Detect which cell encompasses the target text, then output its [x, y] center coordinate. 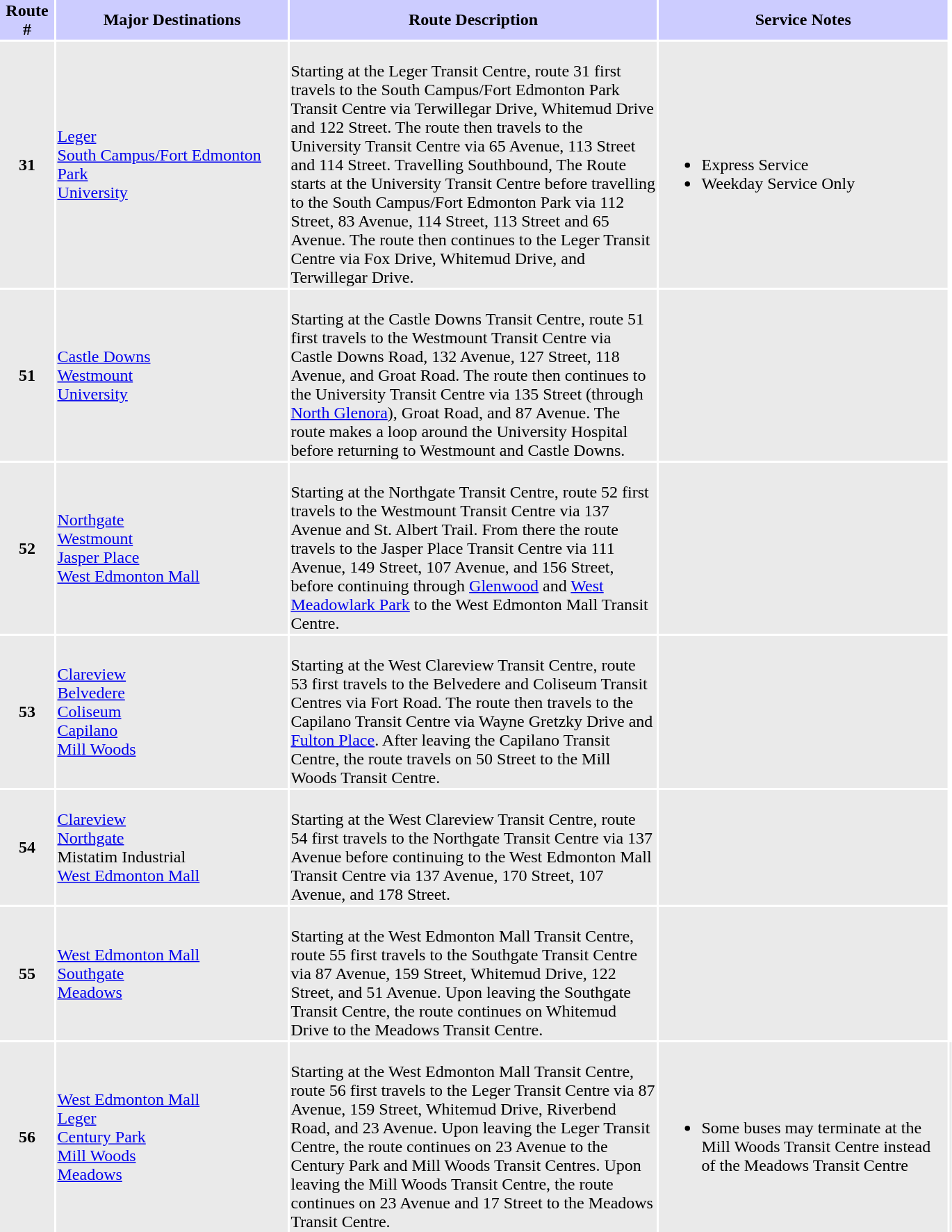
51 [27, 375]
Service Notes [803, 19]
West Edmonton MallLegerCentury ParkMill Woods Meadows [172, 1137]
Route Description [473, 19]
Major Destinations [172, 19]
52 [27, 548]
LegerSouth Campus/Fort Edmonton ParkUniversity [172, 165]
56 [27, 1137]
NorthgateWestmountJasper PlaceWest Edmonton Mall [172, 548]
Some buses may terminate at the Mill Woods Transit Centre instead of the Meadows Transit Centre [803, 1137]
West Edmonton MallSouthgateMeadows [172, 974]
55 [27, 974]
ClareviewBelvedereColiseumCapilanoMill Woods [172, 712]
ClareviewNorthgateMistatim IndustrialWest Edmonton Mall [172, 848]
Express ServiceWeekday Service Only [803, 165]
54 [27, 848]
31 [27, 165]
Route # [27, 19]
Castle DownsWestmountUniversity [172, 375]
53 [27, 712]
